Extract the [x, y] coordinate from the center of the cell holding the provided text.  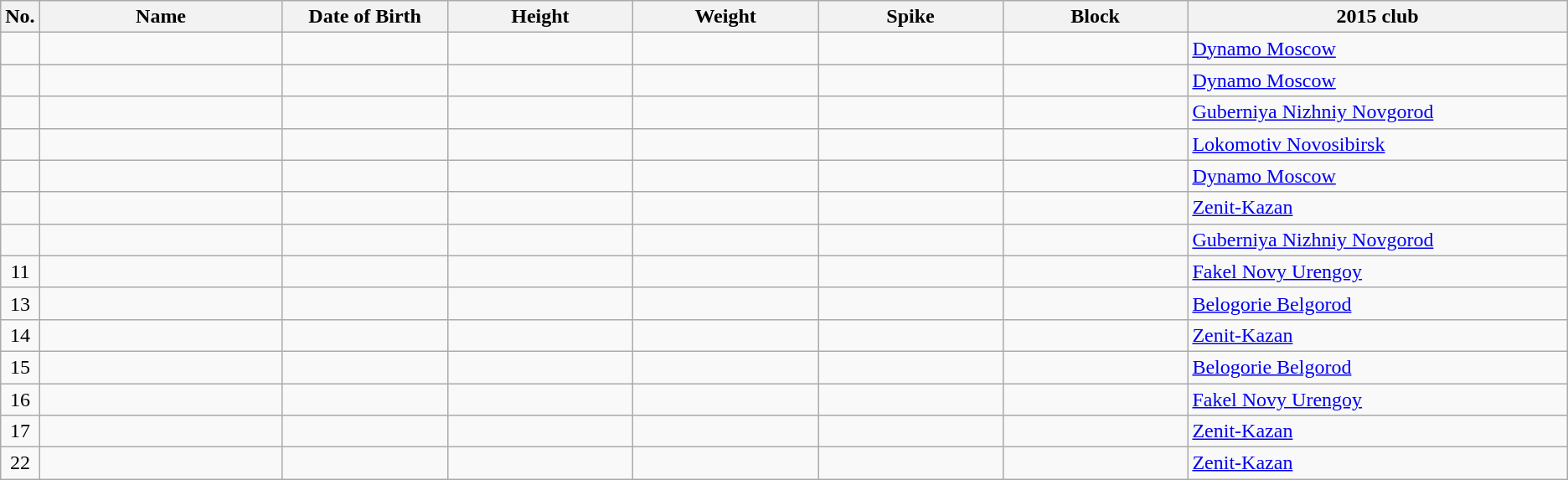
15 [20, 367]
11 [20, 271]
Height [539, 17]
Block [1096, 17]
16 [20, 400]
22 [20, 463]
Weight [725, 17]
17 [20, 431]
Spike [911, 17]
13 [20, 303]
No. [20, 17]
Name [161, 17]
2015 club [1377, 17]
Date of Birth [365, 17]
Lokomotiv Novosibirsk [1377, 144]
14 [20, 335]
